Extract the [X, Y] coordinate from the center of the cell holding the provided text.  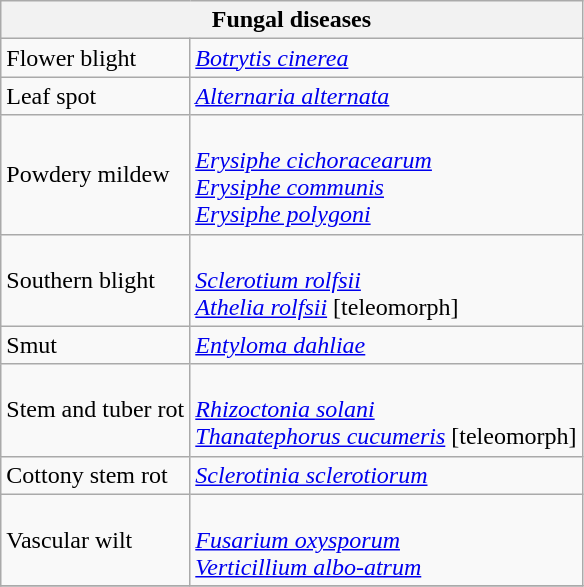
Powdery mildew [96, 174]
Sclerotium rolfsii Athelia rolfsii [teleomorph] [386, 280]
Stem and tuber rot [96, 410]
Flower blight [96, 58]
Erysiphe cichoracearum Erysiphe communis Erysiphe polygoni [386, 174]
Alternaria alternata [386, 96]
Vascular wilt [96, 540]
Botrytis cinerea [386, 58]
Leaf spot [96, 96]
Cottony stem rot [96, 475]
Southern blight [96, 280]
Fusarium oxysporum Verticillium albo-atrum [386, 540]
Entyloma dahliae [386, 345]
Fungal diseases [292, 20]
Smut [96, 345]
Rhizoctonia solani Thanatephorus cucumeris [teleomorph] [386, 410]
Sclerotinia sclerotiorum [386, 475]
